Scan for the cell matching the given text and deliver its (x, y) coordinate at center. 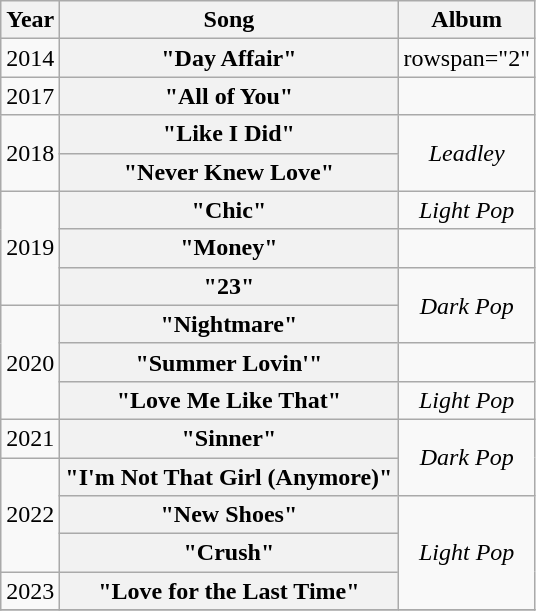
"Love for the Last Time" (229, 591)
2020 (30, 362)
"Summer Lovin'" (229, 362)
"Sinner" (229, 438)
Year (30, 20)
2014 (30, 58)
"Never Knew Love" (229, 172)
"Nightmare" (229, 324)
"Like I Did" (229, 134)
"23" (229, 286)
2017 (30, 96)
2018 (30, 153)
Leadley (467, 153)
2023 (30, 591)
"Chic" (229, 210)
2022 (30, 515)
"I'm Not That Girl (Anymore)" (229, 477)
"New Shoes" (229, 515)
rowspan="2" (467, 58)
Song (229, 20)
"Day Affair" (229, 58)
"Love Me Like That" (229, 400)
"Crush" (229, 553)
"All of You" (229, 96)
2021 (30, 438)
Album (467, 20)
2019 (30, 248)
"Money" (229, 248)
